Return the [x, y] coordinate for the center point of the cell that contains the specified text.  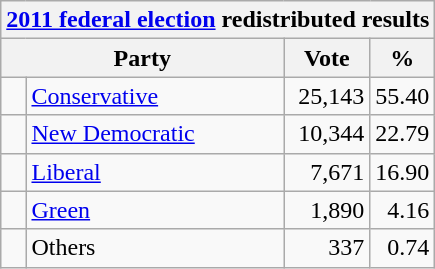
337 [327, 248]
Others [155, 248]
% [402, 58]
0.74 [402, 248]
7,671 [327, 172]
Conservative [155, 96]
16.90 [402, 172]
Liberal [155, 172]
2011 federal election redistributed results [218, 20]
Party [142, 58]
22.79 [402, 134]
55.40 [402, 96]
Green [155, 210]
4.16 [402, 210]
25,143 [327, 96]
1,890 [327, 210]
10,344 [327, 134]
New Democratic [155, 134]
Vote [327, 58]
